Detect which cell encompasses the target text, then output its (x, y) center coordinate. 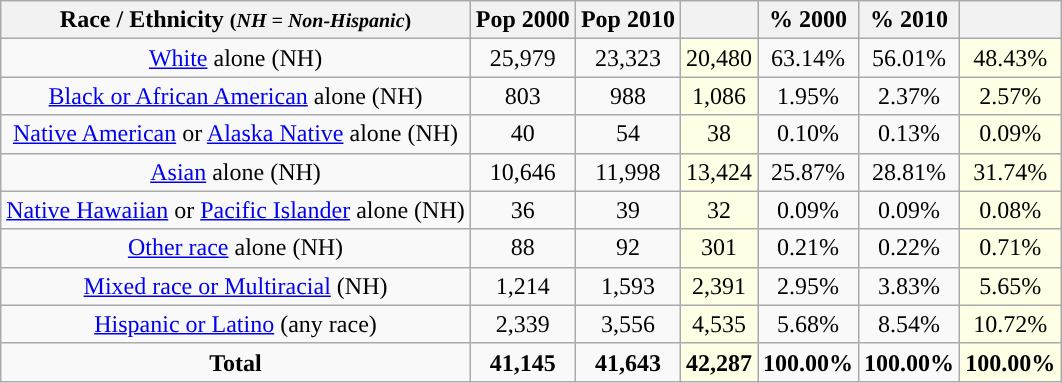
0.10% (808, 134)
48.43% (1010, 58)
36 (522, 210)
0.71% (1010, 248)
Race / Ethnicity (NH = Non-Hispanic) (236, 20)
Mixed race or Multiracial (NH) (236, 286)
0.22% (910, 248)
23,323 (628, 58)
Hispanic or Latino (any race) (236, 324)
3.83% (910, 286)
1.95% (808, 96)
% 2010 (910, 20)
20,480 (718, 58)
28.81% (910, 172)
8.54% (910, 324)
3,556 (628, 324)
63.14% (808, 58)
% 2000 (808, 20)
25,979 (522, 58)
301 (718, 248)
92 (628, 248)
11,998 (628, 172)
10.72% (1010, 324)
Total (236, 362)
Pop 2000 (522, 20)
31.74% (1010, 172)
1,086 (718, 96)
988 (628, 96)
1,214 (522, 286)
Asian alone (NH) (236, 172)
54 (628, 134)
2,391 (718, 286)
0.13% (910, 134)
13,424 (718, 172)
25.87% (808, 172)
803 (522, 96)
Pop 2010 (628, 20)
32 (718, 210)
41,145 (522, 362)
5.68% (808, 324)
4,535 (718, 324)
2.57% (1010, 96)
5.65% (1010, 286)
2.95% (808, 286)
40 (522, 134)
Black or African American alone (NH) (236, 96)
Native Hawaiian or Pacific Islander alone (NH) (236, 210)
38 (718, 134)
41,643 (628, 362)
1,593 (628, 286)
Native American or Alaska Native alone (NH) (236, 134)
10,646 (522, 172)
39 (628, 210)
Other race alone (NH) (236, 248)
0.21% (808, 248)
88 (522, 248)
2.37% (910, 96)
0.08% (1010, 210)
White alone (NH) (236, 58)
56.01% (910, 58)
42,287 (718, 362)
2,339 (522, 324)
